Detect which cell encompasses the target text, then output its [x, y] center coordinate. 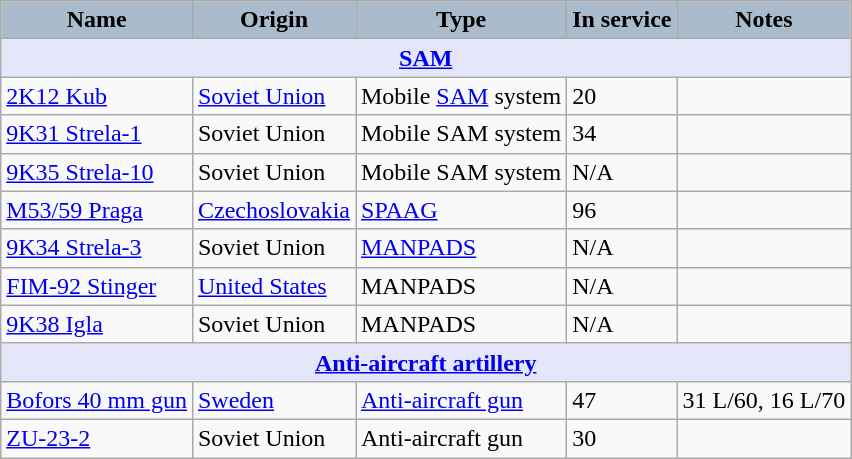
In service [622, 20]
2K12 Kub [97, 96]
ZU-23-2 [97, 438]
30 [622, 438]
34 [622, 134]
20 [622, 96]
SAM [426, 58]
9K35 Strela-10 [97, 172]
9K34 Strela-3 [97, 248]
Type [462, 20]
FIM-92 Stinger [97, 286]
M53/59 Praga [97, 210]
Name [97, 20]
9K38 Igla [97, 324]
Bofors 40 mm gun [97, 400]
47 [622, 400]
9K31 Strela-1 [97, 134]
96 [622, 210]
United States [274, 286]
Notes [764, 20]
Czechoslovakia [274, 210]
31 L/60, 16 L/70 [764, 400]
Anti-aircraft artillery [426, 362]
SPAAG [462, 210]
Sweden [274, 400]
Origin [274, 20]
